For the text-containing cell, return its midpoint in (x, y) coordinate format. 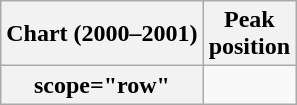
Peakposition (249, 34)
scope="row" (102, 85)
Chart (2000–2001) (102, 34)
